Determine the (X, Y) coordinate at the center of the cell enclosing the given text.  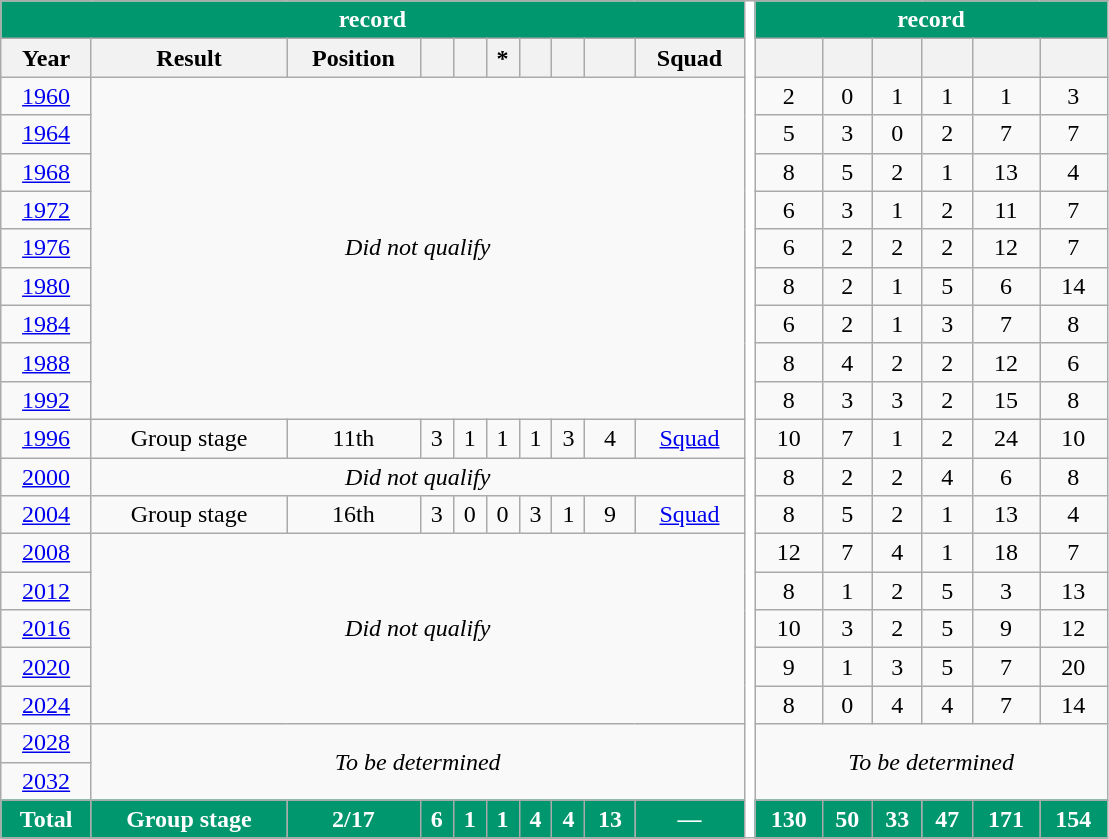
47 (947, 819)
1984 (46, 324)
2/17 (354, 819)
16th (354, 515)
Position (354, 58)
Total (46, 819)
50 (847, 819)
2000 (46, 477)
154 (1074, 819)
2012 (46, 591)
1968 (46, 172)
2028 (46, 743)
2032 (46, 781)
33 (897, 819)
2008 (46, 553)
2024 (46, 705)
1960 (46, 96)
1980 (46, 286)
Result (188, 58)
2020 (46, 667)
11th (354, 438)
1976 (46, 248)
1988 (46, 362)
* (502, 58)
24 (1006, 438)
Year (46, 58)
15 (1006, 400)
18 (1006, 553)
— (690, 819)
1992 (46, 400)
1972 (46, 210)
2004 (46, 515)
130 (788, 819)
11 (1006, 210)
20 (1074, 667)
1964 (46, 134)
171 (1006, 819)
1996 (46, 438)
2016 (46, 629)
